For the text-containing cell, return its midpoint in (X, Y) coordinate format. 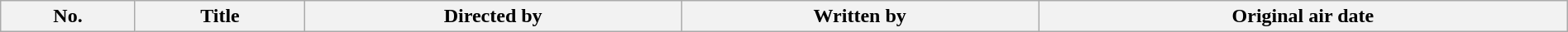
Written by (860, 16)
Original air date (1303, 16)
No. (68, 16)
Directed by (493, 16)
Title (220, 16)
